Locate the cell with the specified text and output its (X, Y) center coordinate. 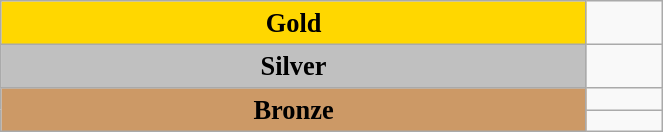
Silver (294, 66)
Bronze (294, 109)
Gold (294, 22)
